Scan for the cell matching the given text and deliver its [x, y] coordinate at center. 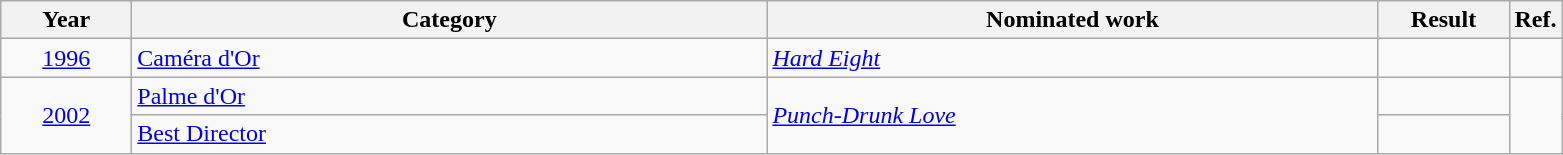
Best Director [450, 134]
1996 [66, 58]
Result [1444, 20]
Ref. [1536, 20]
Hard Eight [1072, 58]
Category [450, 20]
Nominated work [1072, 20]
Palme d'Or [450, 96]
Year [66, 20]
Punch-Drunk Love [1072, 115]
Caméra d'Or [450, 58]
2002 [66, 115]
